Return [X, Y] of the center of cell containing provided text 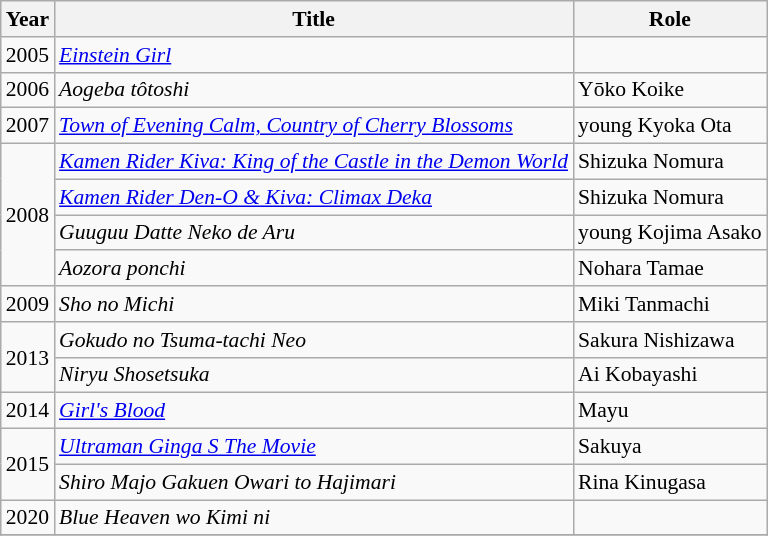
Niryu Shosetsuka [314, 375]
2014 [28, 411]
2007 [28, 126]
Blue Heaven wo Kimi ni [314, 518]
2015 [28, 464]
Rina Kinugasa [670, 482]
Gokudo no Tsuma-tachi Neo [314, 340]
Nohara Tamae [670, 269]
2008 [28, 215]
Ai Kobayashi [670, 375]
young Kojima Asako [670, 233]
Yōko Koike [670, 90]
Girl's Blood [314, 411]
Role [670, 19]
Year [28, 19]
Aozora ponchi [314, 269]
2005 [28, 55]
Guuguu Datte Neko de Aru [314, 233]
Mayu [670, 411]
2006 [28, 90]
Miki Tanmachi [670, 304]
Ultraman Ginga S The Movie [314, 447]
Kamen Rider Den-O & Kiva: Climax Deka [314, 197]
Sakura Nishizawa [670, 340]
2009 [28, 304]
Shiro Majo Gakuen Owari to Hajimari [314, 482]
Title [314, 19]
Einstein Girl [314, 55]
Town of Evening Calm, Country of Cherry Blossoms [314, 126]
2020 [28, 518]
young Kyoka Ota [670, 126]
2013 [28, 358]
Sakuya [670, 447]
Aogeba tôtoshi [314, 90]
Sho no Michi [314, 304]
Kamen Rider Kiva: King of the Castle in the Demon World [314, 162]
